Identify which cell holds the provided text, then report its [x, y] central coordinate. 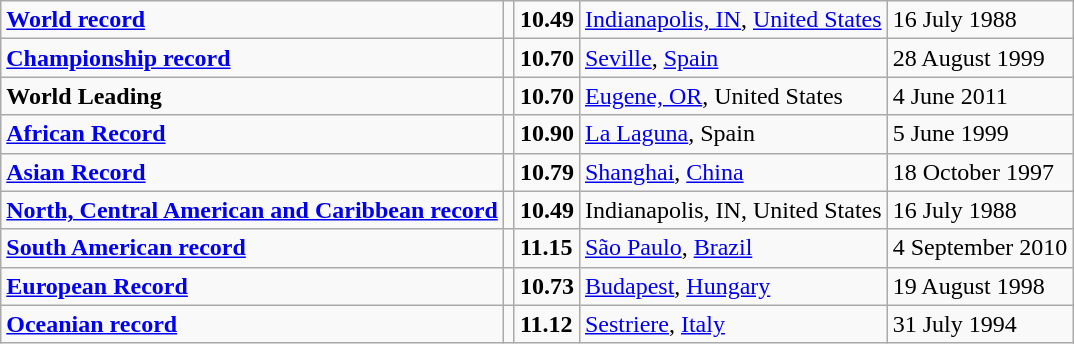
Oceanian record [252, 324]
World Leading [252, 96]
São Paulo, Brazil [733, 248]
4 September 2010 [980, 248]
Championship record [252, 58]
Shanghai, China [733, 172]
Sestriere, Italy [733, 324]
African Record [252, 134]
10.73 [546, 286]
5 June 1999 [980, 134]
18 October 1997 [980, 172]
10.90 [546, 134]
Budapest, Hungary [733, 286]
4 June 2011 [980, 96]
28 August 1999 [980, 58]
Eugene, OR, United States [733, 96]
North, Central American and Caribbean record [252, 210]
31 July 1994 [980, 324]
19 August 1998 [980, 286]
World record [252, 20]
11.15 [546, 248]
South American record [252, 248]
European Record [252, 286]
11.12 [546, 324]
10.79 [546, 172]
Asian Record [252, 172]
Seville, Spain [733, 58]
La Laguna, Spain [733, 134]
